Capture the cell that displays the provided text and extract its (x, y) central coordinate. 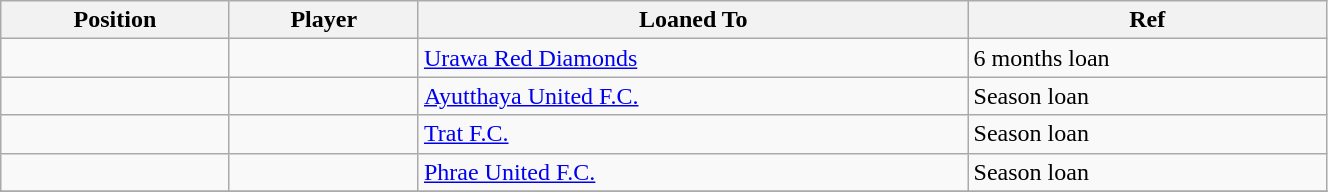
Ayutthaya United F.C. (693, 96)
Position (115, 20)
Player (324, 20)
Loaned To (693, 20)
Trat F.C. (693, 134)
6 months loan (1147, 58)
Ref (1147, 20)
Urawa Red Diamonds (693, 58)
Phrae United F.C. (693, 172)
